Return (X, Y) of the center of cell containing provided text 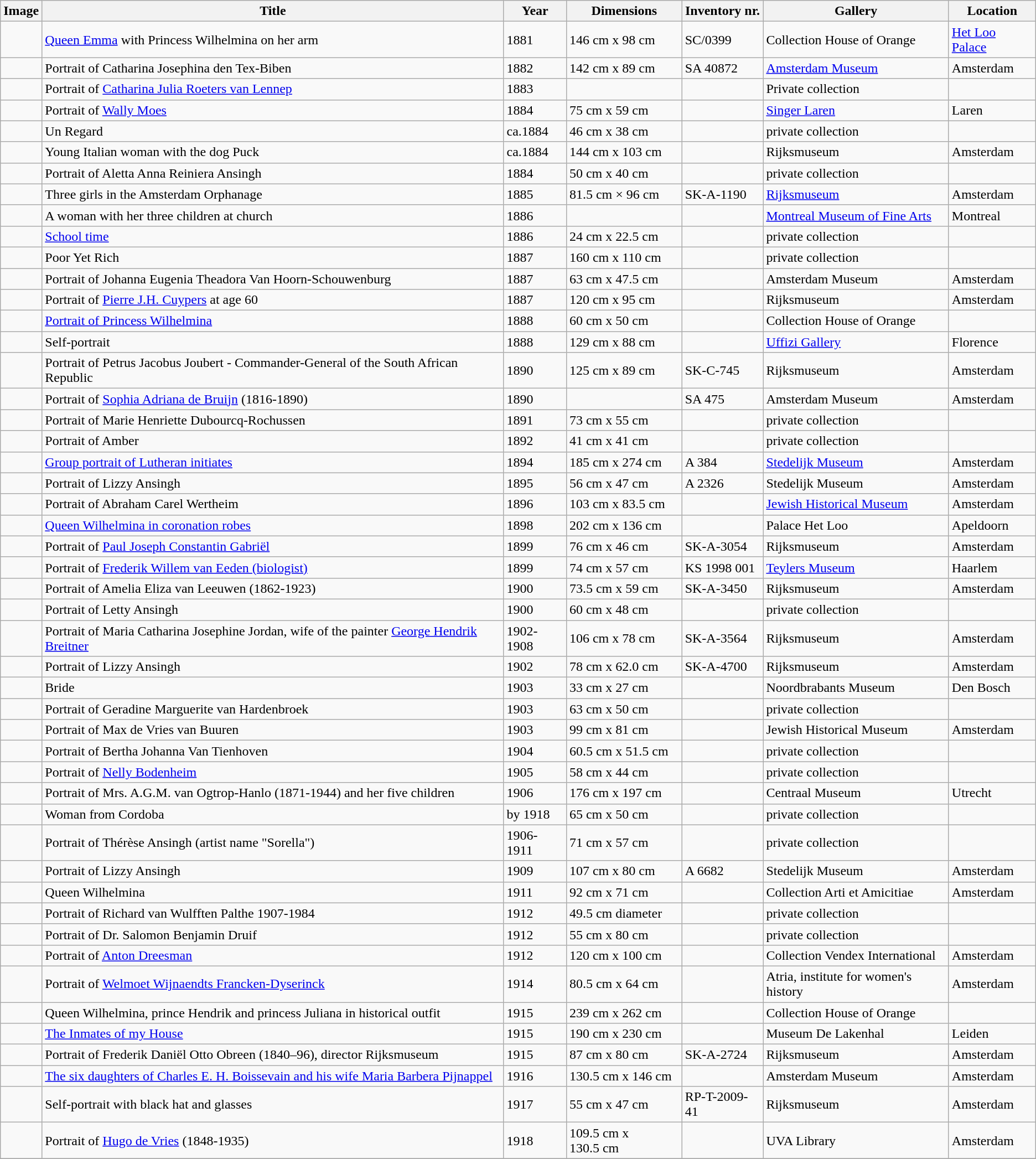
Noordbrabants Museum (856, 688)
103 cm x 83.5 cm (624, 504)
Atria, institute for women's history (856, 984)
60.5 cm x 51.5 cm (624, 751)
Portrait of Johanna Eugenia Theadora Van Hoorn-Schouwenburg (273, 278)
Queen Wilhelmina, prince Hendrik and princess Juliana in historical outfit (273, 1012)
1918 (535, 1140)
60 cm x 50 cm (624, 321)
Three girls in the Amsterdam Orphanage (273, 194)
Uffizi Gallery (856, 342)
Self-portrait (273, 342)
Portrait of Amber (273, 441)
Portrait of Anton Dreesman (273, 955)
1906-1911 (535, 842)
1894 (535, 462)
Bride (273, 688)
55 cm x 80 cm (624, 934)
Image (21, 11)
Centraal Museum (856, 793)
1916 (535, 1076)
Portrait of Mrs. A.G.M. van Ogtrop-Hanlo (1871-1944) and her five children (273, 793)
58 cm x 44 cm (624, 772)
Portrait of Princess Wilhelmina (273, 321)
Inventory nr. (723, 11)
81.5 cm × 96 cm (624, 194)
SK-A-3054 (723, 546)
1892 (535, 441)
Portrait of Welmoet Wijnaendts Francken-Dyserinck (273, 984)
Portrait of Petrus Jacobus Joubert - Commander-General of the South African Republic (273, 371)
Gallery (856, 11)
Poor Yet Rich (273, 257)
33 cm x 27 cm (624, 688)
Portrait of Frederik Willem van Eeden (biologist) (273, 567)
146 cm x 98 cm (624, 40)
75 cm x 59 cm (624, 110)
Woman from Cordoba (273, 814)
UVA Library (856, 1140)
Group portrait of Lutheran initiates (273, 462)
Portrait of Hugo de Vries (1848-1935) (273, 1140)
Portrait of Paul Joseph Constantin Gabriël (273, 546)
160 cm x 110 cm (624, 257)
1905 (535, 772)
125 cm x 89 cm (624, 371)
76 cm x 46 cm (624, 546)
Portrait of Amelia Eliza van Leeuwen (1862-1923) (273, 588)
78 cm x 62.0 cm (624, 667)
A 6682 (723, 871)
SK-A-3564 (723, 638)
71 cm x 57 cm (624, 842)
Portrait of Sophia Adriana de Bruijn (1816-1890) (273, 399)
SK-A-4700 (723, 667)
Portrait of Bertha Johanna Van Tienhoven (273, 751)
School time (273, 236)
SC/0399 (723, 40)
55 cm x 47 cm (624, 1105)
Portrait of Pierre J.H. Cuypers at age 60 (273, 300)
Portrait of Richard van Wulfften Palthe 1907-1984 (273, 913)
1911 (535, 892)
Portrait of Catharina Julia Roeters van Lennep (273, 89)
176 cm x 197 cm (624, 793)
46 cm x 38 cm (624, 131)
Portrait of Wally Moes (273, 110)
73 cm x 55 cm (624, 420)
65 cm x 50 cm (624, 814)
1909 (535, 871)
1883 (535, 89)
24 cm x 22.5 cm (624, 236)
RP-T-2009-41 (723, 1105)
SK-A-1190 (723, 194)
120 cm x 100 cm (624, 955)
1896 (535, 504)
129 cm x 88 cm (624, 342)
A woman with her three children at church (273, 215)
Leiden (992, 1034)
142 cm x 89 cm (624, 68)
SK-C-745 (723, 371)
63 cm x 47.5 cm (624, 278)
1917 (535, 1105)
Location (992, 11)
106 cm x 78 cm (624, 638)
1906 (535, 793)
SK-A-2724 (723, 1055)
185 cm x 274 cm (624, 462)
Un Regard (273, 131)
by 1918 (535, 814)
120 cm x 95 cm (624, 300)
1881 (535, 40)
Florence (992, 342)
KS 1998 001 (723, 567)
202 cm x 136 cm (624, 525)
Museum De Lakenhal (856, 1034)
Het Loo Palace (992, 40)
50 cm x 40 cm (624, 173)
107 cm x 80 cm (624, 871)
56 cm x 47 cm (624, 483)
Palace Het Loo (856, 525)
Laren (992, 110)
Portrait of Max de Vries van Buuren (273, 730)
239 cm x 262 cm (624, 1012)
41 cm x 41 cm (624, 441)
73.5 cm x 59 cm (624, 588)
Portrait of Letty Ansingh (273, 609)
60 cm x 48 cm (624, 609)
Title (273, 11)
Portrait of Catharina Josephina den Tex-Biben (273, 68)
130.5 cm x 146 cm (624, 1076)
The six daughters of Charles E. H. Boissevain and his wife Maria Barbera Pijnappel (273, 1076)
1891 (535, 420)
A 384 (723, 462)
Montreal (992, 215)
Queen Wilhelmina (273, 892)
Haarlem (992, 567)
Collection Vendex International (856, 955)
Portrait of Abraham Carel Wertheim (273, 504)
87 cm x 80 cm (624, 1055)
1902-1908 (535, 638)
Collection Arti et Amicitiae (856, 892)
Portrait of Maria Catharina Josephine Jordan, wife of the painter George Hendrik Breitner (273, 638)
1882 (535, 68)
A 2326 (723, 483)
Portrait of Thérèse Ansingh (artist name "Sorella") (273, 842)
1902 (535, 667)
Queen Wilhelmina in coronation robes (273, 525)
1904 (535, 751)
Teylers Museum (856, 567)
SA 475 (723, 399)
Dimensions (624, 11)
1895 (535, 483)
Portrait of Dr. Salomon Benjamin Druif (273, 934)
49.5 cm diameter (624, 913)
Portrait of Geradine Marguerite van Hardenbroek (273, 709)
Year (535, 11)
Self-portrait with black hat and glasses (273, 1105)
Young Italian woman with the dog Puck (273, 152)
1898 (535, 525)
The Inmates of my House (273, 1034)
Den Bosch (992, 688)
Montreal Museum of Fine Arts (856, 215)
63 cm x 50 cm (624, 709)
190 cm x 230 cm (624, 1034)
Portrait of Aletta Anna Reiniera Ansingh (273, 173)
Singer Laren (856, 110)
Utrecht (992, 793)
SA 40872 (723, 68)
Portrait of Nelly Bodenheim (273, 772)
144 cm x 103 cm (624, 152)
1914 (535, 984)
Private collection (856, 89)
1885 (535, 194)
74 cm x 57 cm (624, 567)
SK-A-3450 (723, 588)
Portrait of Marie Henriette Dubourcq-Rochussen (273, 420)
Apeldoorn (992, 525)
99 cm x 81 cm (624, 730)
92 cm x 71 cm (624, 892)
109.5 cm x 130.5 cm (624, 1140)
Portrait of Frederik Daniël Otto Obreen (1840–96), director Rijksmuseum (273, 1055)
Queen Emma with Princess Wilhelmina on her arm (273, 40)
80.5 cm x 64 cm (624, 984)
